Identify which cell holds the provided text, then report its [x, y] central coordinate. 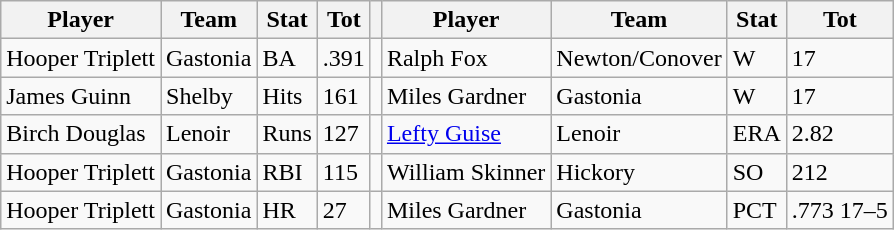
Hits [287, 96]
William Skinner [466, 172]
127 [344, 134]
HR [287, 210]
Birch Douglas [81, 134]
161 [344, 96]
RBI [287, 172]
212 [840, 172]
BA [287, 58]
SO [756, 172]
PCT [756, 210]
Newton/Conover [639, 58]
Runs [287, 134]
James Guinn [81, 96]
.391 [344, 58]
Hickory [639, 172]
27 [344, 210]
ERA [756, 134]
Lefty Guise [466, 134]
115 [344, 172]
.773 17–5 [840, 210]
Shelby [208, 96]
2.82 [840, 134]
Ralph Fox [466, 58]
